Return (X, Y) of the center of cell containing provided text 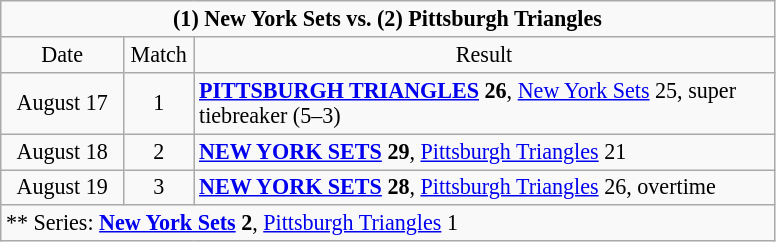
1 (159, 102)
3 (159, 187)
August 18 (62, 151)
2 (159, 151)
Result (484, 54)
August 17 (62, 102)
Date (62, 54)
NEW YORK SETS 29, Pittsburgh Triangles 21 (484, 151)
** Series: New York Sets 2, Pittsburgh Triangles 1 (388, 223)
(1) New York Sets vs. (2) Pittsburgh Triangles (388, 18)
August 19 (62, 187)
Match (159, 54)
NEW YORK SETS 28, Pittsburgh Triangles 26, overtime (484, 187)
PITTSBURGH TRIANGLES 26, New York Sets 25, super tiebreaker (5–3) (484, 102)
